Locate the cell with the specified text and output its [x, y] center coordinate. 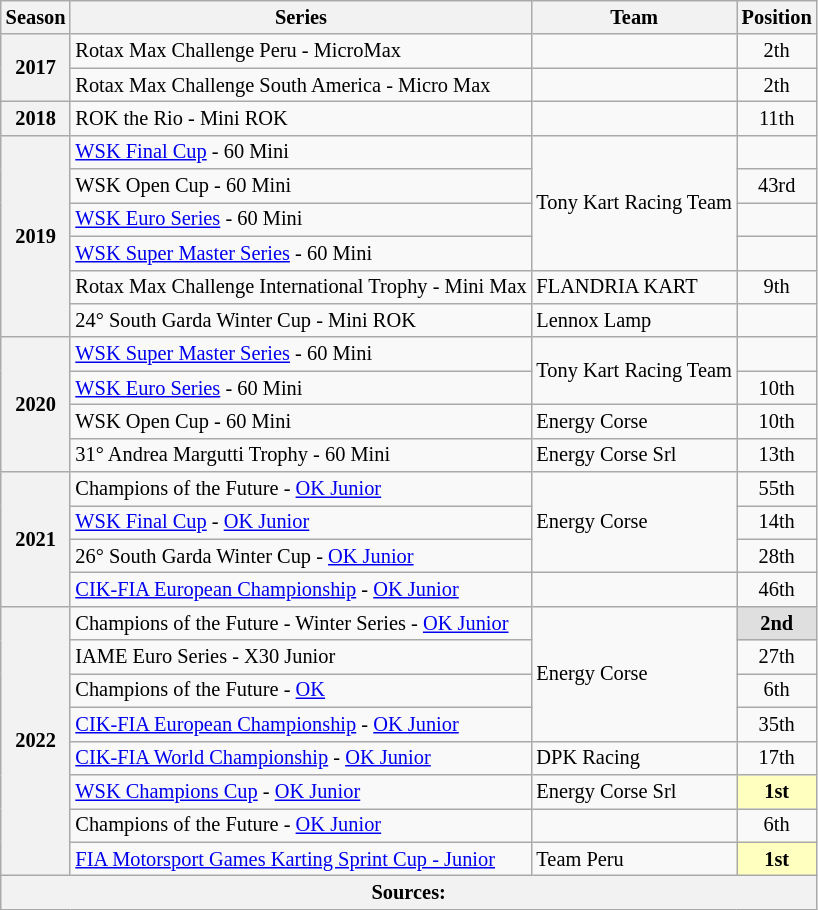
27th [777, 657]
13th [777, 455]
55th [777, 489]
CIK-FIA World Championship - OK Junior [300, 758]
ROK the Rio - Mini ROK [300, 118]
28th [777, 556]
Position [777, 17]
WSK Final Cup - 60 Mini [300, 152]
FIA Motorsport Games Karting Sprint Cup - Junior [300, 859]
Rotax Max Challenge International Trophy - Mini Max [300, 287]
2nd [777, 623]
Lennox Lamp [634, 320]
43rd [777, 186]
Team [634, 17]
2022 [36, 740]
Season [36, 17]
35th [777, 724]
2021 [36, 540]
Series [300, 17]
Sources: [409, 892]
WSK Champions Cup - OK Junior [300, 791]
9th [777, 287]
Rotax Max Challenge Peru - MicroMax [300, 51]
FLANDRIA KART [634, 287]
2019 [36, 236]
11th [777, 118]
2020 [36, 404]
17th [777, 758]
Team Peru [634, 859]
WSK Final Cup - OK Junior [300, 522]
2017 [36, 68]
46th [777, 589]
26° South Garda Winter Cup - OK Junior [300, 556]
Champions of the Future - OK [300, 690]
Champions of the Future - Winter Series - OK Junior [300, 623]
2018 [36, 118]
14th [777, 522]
24° South Garda Winter Cup - Mini ROK [300, 320]
DPK Racing [634, 758]
31° Andrea Margutti Trophy - 60 Mini [300, 455]
Rotax Max Challenge South America - Micro Max [300, 85]
IAME Euro Series - X30 Junior [300, 657]
